Return [x, y] of the center of cell containing provided text 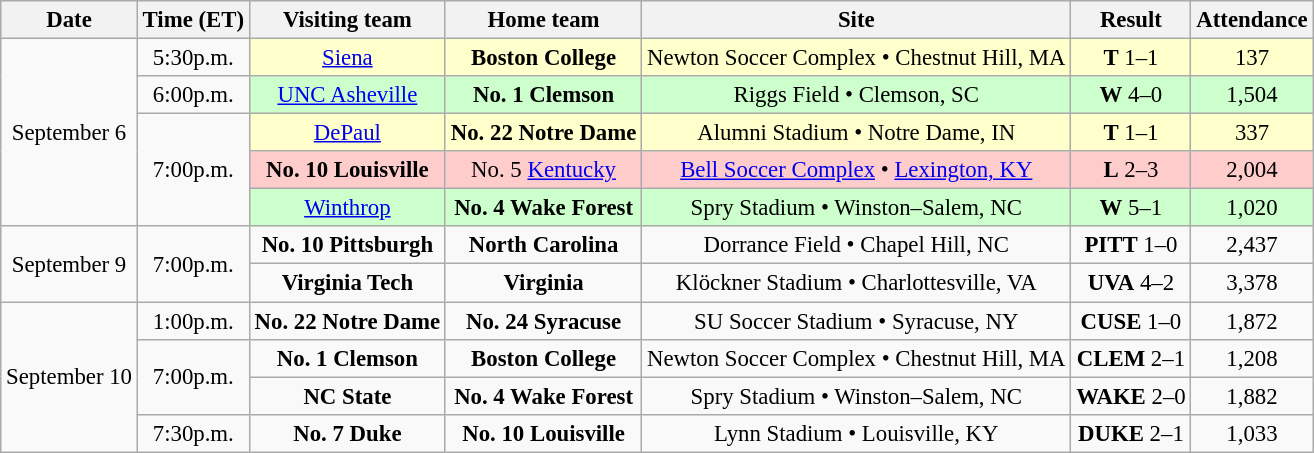
7:30p.m. [193, 433]
WAKE 2–0 [1131, 396]
North Carolina [543, 245]
September 10 [69, 377]
2,437 [1252, 245]
Klöckner Stadium • Charlottesville, VA [856, 283]
DePaul [347, 133]
1,033 [1252, 433]
2,004 [1252, 170]
No. 24 Syracuse [543, 321]
UVA 4–2 [1131, 283]
No. 7 Duke [347, 433]
6:00p.m. [193, 95]
Dorrance Field • Chapel Hill, NC [856, 245]
1,208 [1252, 358]
Riggs Field • Clemson, SC [856, 95]
137 [1252, 58]
Winthrop [347, 208]
Home team [543, 20]
Site [856, 20]
September 6 [69, 133]
No. 5 Kentucky [543, 170]
3,378 [1252, 283]
UNC Asheville [347, 95]
5:30p.m. [193, 58]
Alumni Stadium • Notre Dame, IN [856, 133]
Lynn Stadium • Louisville, KY [856, 433]
1,882 [1252, 396]
CUSE 1–0 [1131, 321]
September 9 [69, 264]
1,872 [1252, 321]
1:00p.m. [193, 321]
Siena [347, 58]
Virginia [543, 283]
No. 10 Pittsburgh [347, 245]
Result [1131, 20]
NC State [347, 396]
W 4–0 [1131, 95]
Time (ET) [193, 20]
DUKE 2–1 [1131, 433]
Visiting team [347, 20]
Virginia Tech [347, 283]
337 [1252, 133]
Attendance [1252, 20]
Bell Soccer Complex • Lexington, KY [856, 170]
SU Soccer Stadium • Syracuse, NY [856, 321]
CLEM 2–1 [1131, 358]
1,020 [1252, 208]
Date [69, 20]
1,504 [1252, 95]
L 2–3 [1131, 170]
W 5–1 [1131, 208]
PITT 1–0 [1131, 245]
